Extract the [X, Y] coordinate from the center of the cell holding the provided text.  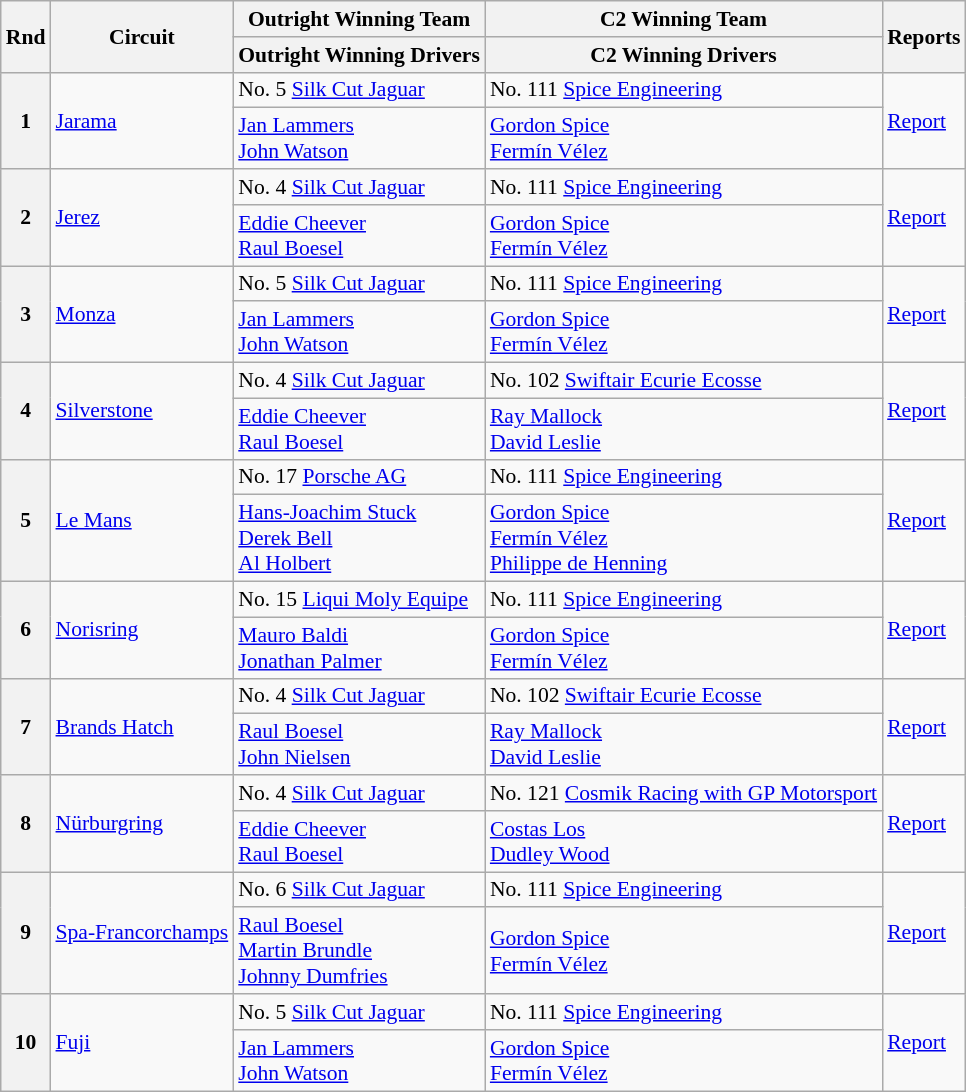
3 [26, 314]
9 [26, 933]
Fuji [142, 1042]
Silverstone [142, 412]
Mauro Baldi Jonathan Palmer [359, 648]
Spa-Francorchamps [142, 933]
Outright Winning Team [359, 19]
No. 17 Porsche AG [359, 477]
6 [26, 630]
Raul Boesel Martin Brundle Johnny Dumfries [359, 952]
No. 121 Cosmik Racing with GP Motorsport [684, 793]
5 [26, 520]
Norisring [142, 630]
Raul Boesel John Nielsen [359, 744]
1 [26, 120]
C2 Winning Drivers [684, 55]
Hans-Joachim Stuck Derek Bell Al Holbert [359, 538]
Jarama [142, 120]
Nürburgring [142, 824]
Reports [924, 36]
Brands Hatch [142, 726]
7 [26, 726]
Circuit [142, 36]
Rnd [26, 36]
No. 6 Silk Cut Jaguar [359, 890]
2 [26, 218]
C2 Winning Team [684, 19]
No. 15 Liqui Moly Equipe [359, 600]
Gordon Spice Fermín Vélez Philippe de Henning [684, 538]
4 [26, 412]
Outright Winning Drivers [359, 55]
10 [26, 1042]
8 [26, 824]
Jerez [142, 218]
Le Mans [142, 520]
Monza [142, 314]
Costas Los Dudley Wood [684, 842]
